Capture the cell that displays the provided text and extract its (x, y) central coordinate. 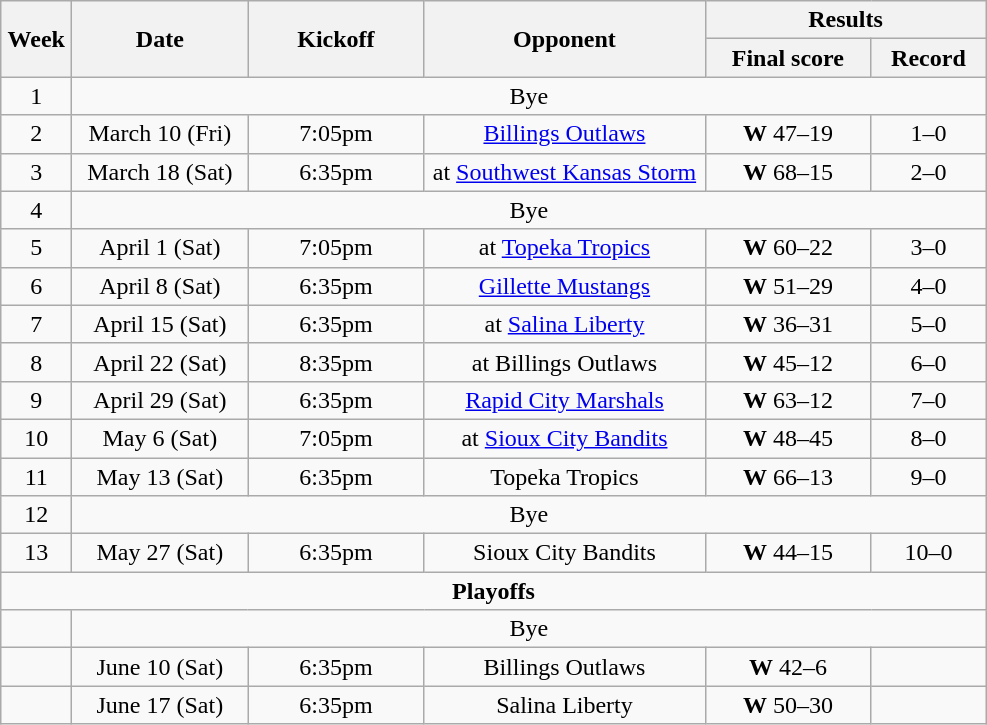
13 (36, 553)
8:35pm (336, 362)
Topeka Tropics (564, 477)
10–0 (928, 553)
W 60–22 (788, 248)
6–0 (928, 362)
Final score (788, 58)
May 27 (Sat) (160, 553)
at Salina Liberty (564, 324)
W 68–15 (788, 172)
W 50–30 (788, 705)
Kickoff (336, 39)
Opponent (564, 39)
W 47–19 (788, 134)
Date (160, 39)
W 36–31 (788, 324)
at Southwest Kansas Storm (564, 172)
April 22 (Sat) (160, 362)
W 48–45 (788, 438)
W 51–29 (788, 286)
Sioux City Bandits (564, 553)
7 (36, 324)
Record (928, 58)
9 (36, 400)
5 (36, 248)
7–0 (928, 400)
2–0 (928, 172)
April 15 (Sat) (160, 324)
8 (36, 362)
6 (36, 286)
1 (36, 96)
May 13 (Sat) (160, 477)
4–0 (928, 286)
Playoffs (494, 591)
May 6 (Sat) (160, 438)
Salina Liberty (564, 705)
W 45–12 (788, 362)
April 1 (Sat) (160, 248)
March 10 (Fri) (160, 134)
Rapid City Marshals (564, 400)
W 63–12 (788, 400)
June 10 (Sat) (160, 667)
3 (36, 172)
9–0 (928, 477)
1–0 (928, 134)
Gillette Mustangs (564, 286)
Week (36, 39)
April 8 (Sat) (160, 286)
10 (36, 438)
June 17 (Sat) (160, 705)
11 (36, 477)
8–0 (928, 438)
at Sioux City Bandits (564, 438)
March 18 (Sat) (160, 172)
5–0 (928, 324)
3–0 (928, 248)
12 (36, 515)
W 42–6 (788, 667)
at Topeka Tropics (564, 248)
W 44–15 (788, 553)
April 29 (Sat) (160, 400)
W 66–13 (788, 477)
2 (36, 134)
4 (36, 210)
Results (846, 20)
at Billings Outlaws (564, 362)
